Search for the cell housing the specified text and yield its [x, y] center coordinate. 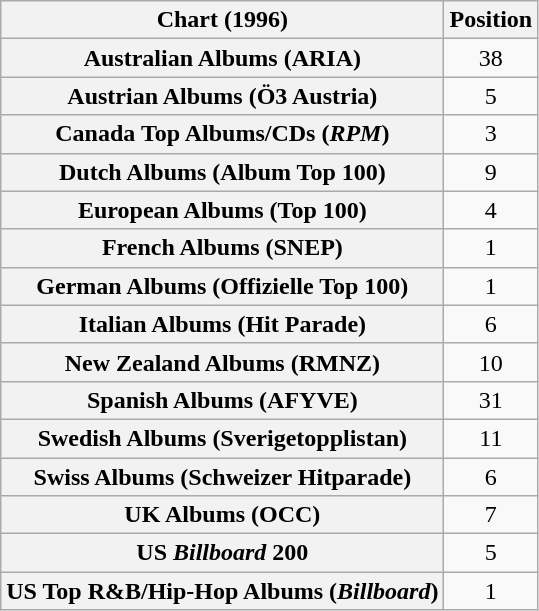
Australian Albums (ARIA) [222, 58]
Chart (1996) [222, 20]
European Albums (Top 100) [222, 210]
7 [491, 515]
9 [491, 172]
11 [491, 438]
New Zealand Albums (RMNZ) [222, 362]
Position [491, 20]
31 [491, 400]
10 [491, 362]
US Billboard 200 [222, 553]
UK Albums (OCC) [222, 515]
Dutch Albums (Album Top 100) [222, 172]
Austrian Albums (Ö3 Austria) [222, 96]
4 [491, 210]
Italian Albums (Hit Parade) [222, 324]
US Top R&B/Hip-Hop Albums (Billboard) [222, 591]
38 [491, 58]
Swiss Albums (Schweizer Hitparade) [222, 477]
3 [491, 134]
Swedish Albums (Sverigetopplistan) [222, 438]
French Albums (SNEP) [222, 248]
Spanish Albums (AFYVE) [222, 400]
Canada Top Albums/CDs (RPM) [222, 134]
German Albums (Offizielle Top 100) [222, 286]
